Locate the cell with the specified text and output its [x, y] center coordinate. 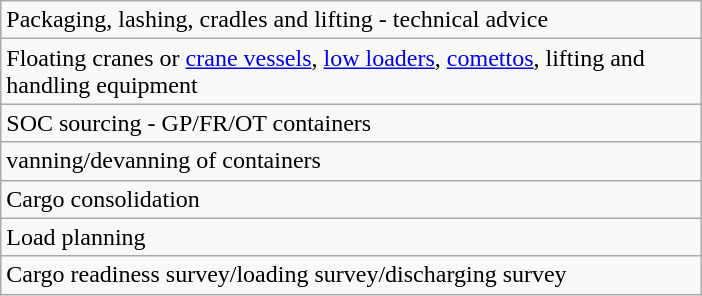
vanning/devanning of containers [352, 161]
Floating cranes or crane vessels, low loaders, comettos, lifting and handling equipment [352, 72]
Cargo consolidation [352, 199]
Packaging, lashing, cradles and lifting - technical advice [352, 20]
SOC sourcing - GP/FR/OT containers [352, 123]
Load planning [352, 237]
Cargo readiness survey/loading survey/discharging survey [352, 275]
